From the cell containing the given text, extract its center point as [x, y] coordinate. 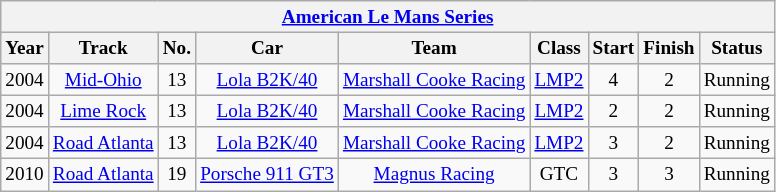
Mid-Ohio [103, 80]
Class [559, 48]
No. [176, 48]
Car [268, 48]
Lime Rock [103, 111]
2010 [25, 175]
19 [176, 175]
Start [614, 48]
Track [103, 48]
Team [434, 48]
GTC [559, 175]
American Le Mans Series [388, 17]
Porsche 911 GT3 [268, 175]
Status [736, 48]
4 [614, 80]
Finish [669, 48]
Magnus Racing [434, 175]
Year [25, 48]
